Capture the cell that displays the provided text and extract its (X, Y) central coordinate. 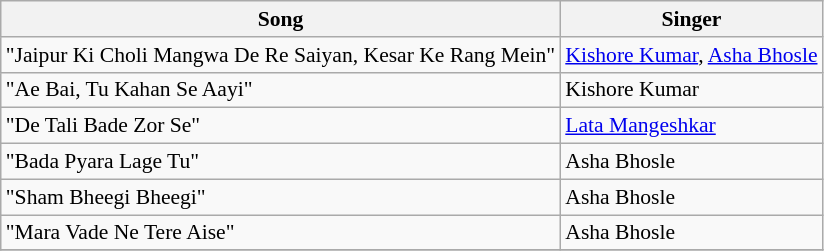
Lata Mangeshkar (691, 126)
Kishore Kumar, Asha Bhosle (691, 55)
"Mara Vade Ne Tere Aise" (281, 233)
"Bada Pyara Lage Tu" (281, 162)
"Ae Bai, Tu Kahan Se Aayi" (281, 90)
"Sham Bheegi Bheegi" (281, 197)
"Jaipur Ki Choli Mangwa De Re Saiyan, Kesar Ke Rang Mein" (281, 55)
"De Tali Bade Zor Se" (281, 126)
Singer (691, 19)
Kishore Kumar (691, 90)
Song (281, 19)
